Identify which cell holds the provided text, then report its [X, Y] central coordinate. 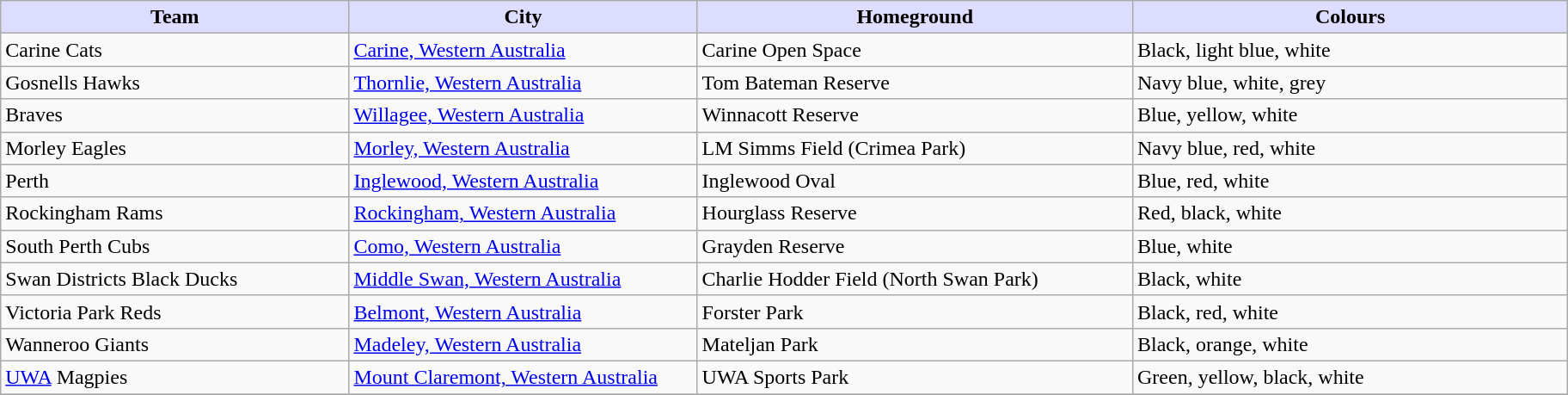
Forster Park [915, 312]
Rockingham Rams [175, 213]
Swan Districts Black Ducks [175, 279]
Inglewood Oval [915, 181]
Morley Eagles [175, 148]
Willagee, Western Australia [523, 115]
Braves [175, 115]
Inglewood, Western Australia [523, 181]
UWA Sports Park [915, 377]
Perth [175, 181]
Red, black, white [1350, 213]
Carine Open Space [915, 50]
Blue, white [1350, 246]
Middle Swan, Western Australia [523, 279]
Navy blue, red, white [1350, 148]
UWA Magpies [175, 377]
Black, orange, white [1350, 344]
Gosnells Hawks [175, 83]
Team [175, 17]
Black, red, white [1350, 312]
Carine Cats [175, 50]
City [523, 17]
Winnacott Reserve [915, 115]
Tom Bateman Reserve [915, 83]
Blue, red, white [1350, 181]
Grayden Reserve [915, 246]
Hourglass Reserve [915, 213]
Carine, Western Australia [523, 50]
Madeley, Western Australia [523, 344]
Como, Western Australia [523, 246]
Colours [1350, 17]
Morley, Western Australia [523, 148]
Charlie Hodder Field (North Swan Park) [915, 279]
Green, yellow, black, white [1350, 377]
Navy blue, white, grey [1350, 83]
LM Simms Field (Crimea Park) [915, 148]
Black, light blue, white [1350, 50]
Thornlie, Western Australia [523, 83]
Mateljan Park [915, 344]
Black, white [1350, 279]
Homeground [915, 17]
Mount Claremont, Western Australia [523, 377]
Rockingham, Western Australia [523, 213]
Belmont, Western Australia [523, 312]
South Perth Cubs [175, 246]
Wanneroo Giants [175, 344]
Blue, yellow, white [1350, 115]
Victoria Park Reds [175, 312]
